Output the [x, y] coordinate of the center of the cell containing the given text.  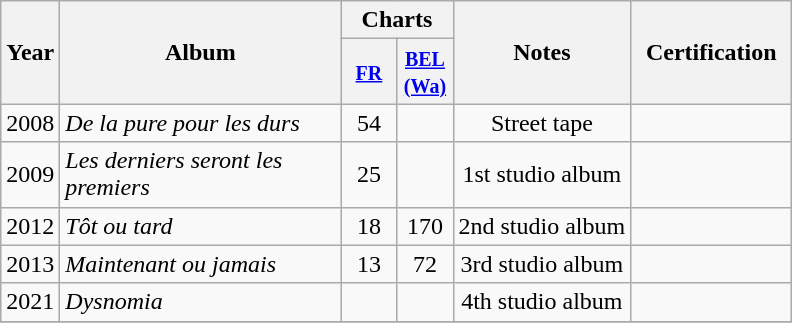
1st studio album [542, 174]
18 [369, 226]
De la pure pour les durs [200, 123]
Street tape [542, 123]
25 [369, 174]
Certification [712, 52]
BEL (Wa) [425, 72]
Album [200, 52]
Charts [397, 20]
Maintenant ou jamais [200, 264]
Notes [542, 52]
2021 [30, 302]
Les derniers seront les premiers [200, 174]
4th studio album [542, 302]
Tôt ou tard [200, 226]
2nd studio album [542, 226]
Dysnomia [200, 302]
2013 [30, 264]
13 [369, 264]
Year [30, 52]
72 [425, 264]
2008 [30, 123]
54 [369, 123]
2009 [30, 174]
2012 [30, 226]
FR [369, 72]
3rd studio album [542, 264]
170 [425, 226]
